From the cell containing the given text, extract its center point as [X, Y] coordinate. 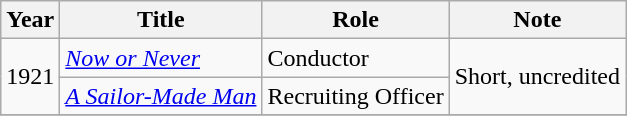
Now or Never [161, 58]
1921 [30, 77]
Year [30, 20]
Note [537, 20]
Short, uncredited [537, 77]
Role [356, 20]
Recruiting Officer [356, 96]
Title [161, 20]
A Sailor-Made Man [161, 96]
Conductor [356, 58]
